Scan for the cell matching the given text and deliver its [X, Y] coordinate at center. 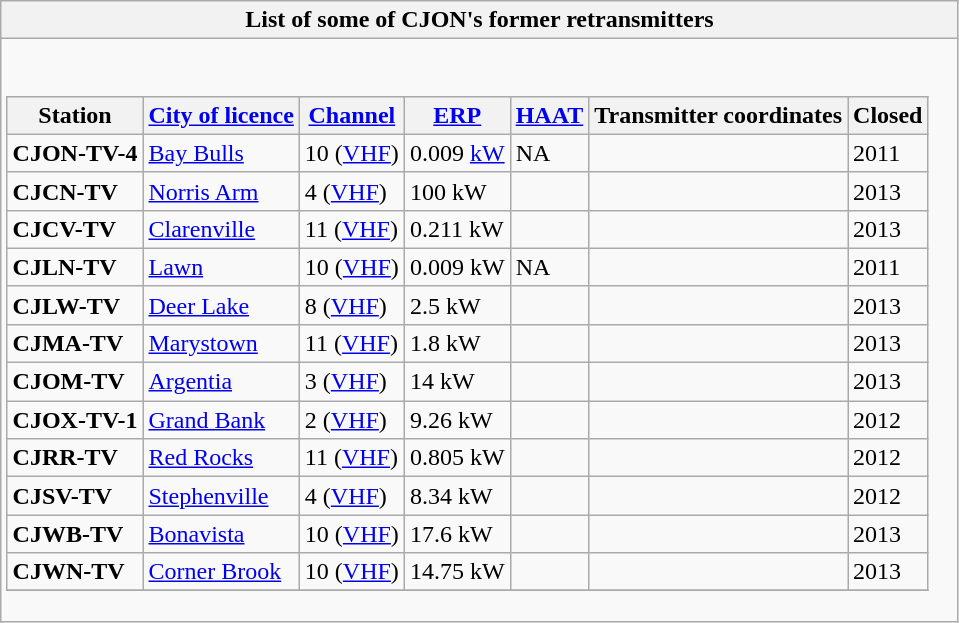
CJON-TV-4 [75, 153]
Clarenville [221, 229]
HAAT [550, 115]
3 (VHF) [352, 382]
Closed [888, 115]
CJLW-TV [75, 305]
2.5 kW [457, 305]
List of some of CJON's former retransmitters [480, 20]
CJWB-TV [75, 534]
Bonavista [221, 534]
8.34 kW [457, 496]
2 (VHF) [352, 420]
Station [75, 115]
Norris Arm [221, 191]
CJRR-TV [75, 458]
Grand Bank [221, 420]
CJOX-TV-1 [75, 420]
14.75 kW [457, 572]
Marystown [221, 343]
Lawn [221, 267]
14 kW [457, 382]
0.211 kW [457, 229]
CJWN-TV [75, 572]
Red Rocks [221, 458]
CJOM-TV [75, 382]
Transmitter coordinates [718, 115]
City of licence [221, 115]
9.26 kW [457, 420]
CJCV-TV [75, 229]
Argentia [221, 382]
CJSV-TV [75, 496]
ERP [457, 115]
Channel [352, 115]
CJLN-TV [75, 267]
Bay Bulls [221, 153]
100 kW [457, 191]
CJCN-TV [75, 191]
0.805 kW [457, 458]
8 (VHF) [352, 305]
Stephenville [221, 496]
Corner Brook [221, 572]
Deer Lake [221, 305]
17.6 kW [457, 534]
CJMA-TV [75, 343]
1.8 kW [457, 343]
